Pinpoint the cell where the given text exists, returning its (x, y) midpoint coordinate. 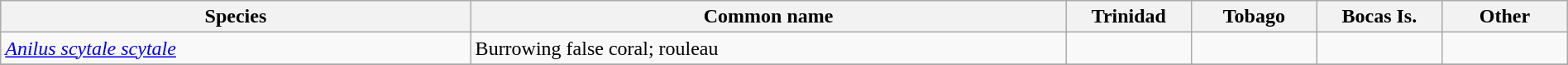
Species (236, 17)
Anilus scytale scytale (236, 48)
Tobago (1255, 17)
Common name (768, 17)
Other (1505, 17)
Trinidad (1129, 17)
Bocas Is. (1379, 17)
Burrowing false coral; rouleau (768, 48)
